From the cell containing the given text, extract its center point as (X, Y) coordinate. 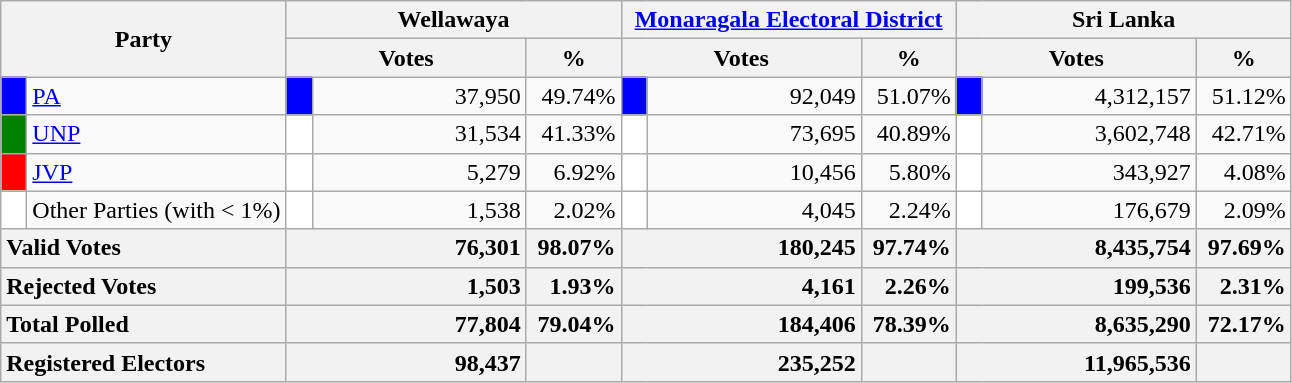
2.09% (1244, 210)
1,538 (419, 210)
92,049 (754, 96)
Rejected Votes (144, 286)
Party (144, 39)
78.39% (908, 324)
41.33% (574, 134)
Total Polled (144, 324)
4,045 (754, 210)
51.07% (908, 96)
73,695 (754, 134)
PA (156, 96)
1.93% (574, 286)
343,927 (1089, 172)
97.69% (1244, 248)
Valid Votes (144, 248)
79.04% (574, 324)
72.17% (1244, 324)
77,804 (406, 324)
37,950 (419, 96)
2.02% (574, 210)
199,536 (1076, 286)
184,406 (741, 324)
235,252 (741, 362)
2.24% (908, 210)
10,456 (754, 172)
4.08% (1244, 172)
JVP (156, 172)
Registered Electors (144, 362)
97.74% (908, 248)
1,503 (406, 286)
6.92% (574, 172)
8,435,754 (1076, 248)
49.74% (574, 96)
5,279 (419, 172)
98.07% (574, 248)
Wellawaya (454, 20)
40.89% (908, 134)
Other Parties (with < 1%) (156, 210)
98,437 (406, 362)
Sri Lanka (1124, 20)
2.31% (1244, 286)
51.12% (1244, 96)
Monaragala Electoral District (788, 20)
8,635,290 (1076, 324)
11,965,536 (1076, 362)
176,679 (1089, 210)
4,161 (741, 286)
5.80% (908, 172)
2.26% (908, 286)
3,602,748 (1089, 134)
4,312,157 (1089, 96)
76,301 (406, 248)
UNP (156, 134)
180,245 (741, 248)
42.71% (1244, 134)
31,534 (419, 134)
